Extract the (X, Y) coordinate from the center of the cell holding the provided text.  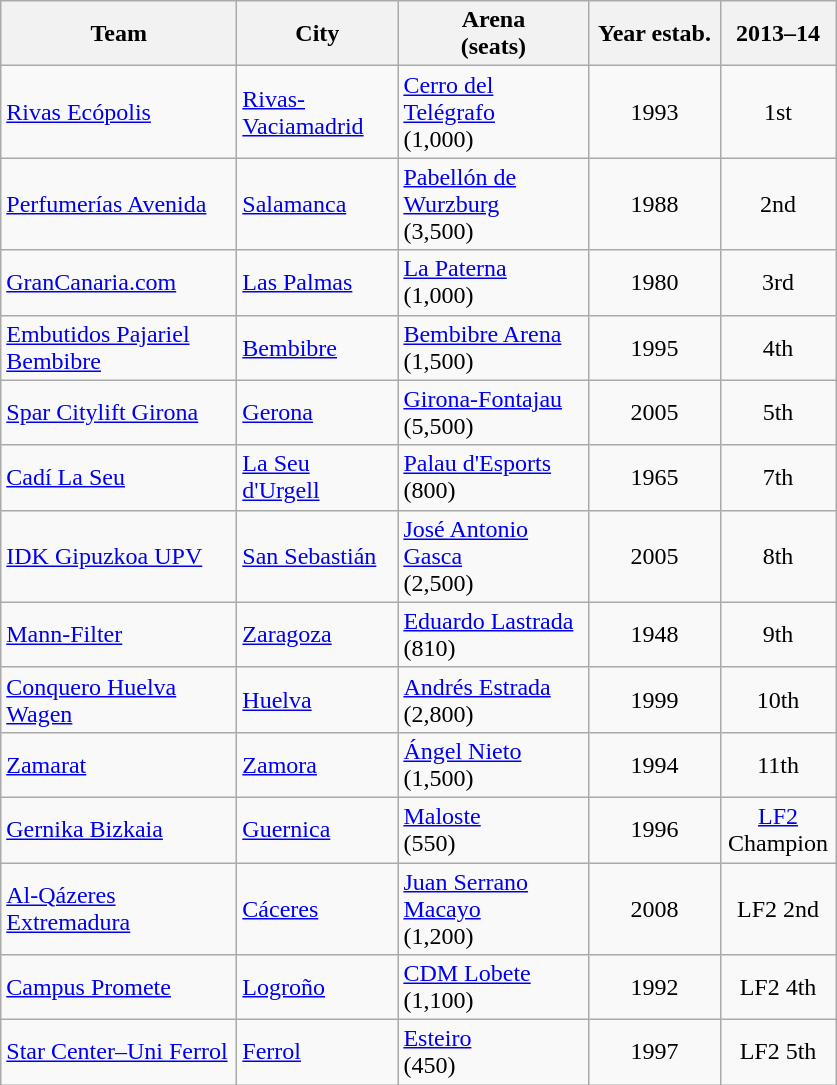
Salamanca (318, 204)
LF2 2nd (778, 908)
LF2 Champion (778, 830)
Gerona (318, 412)
2013–14 (778, 34)
Conquero Huelva Wagen (119, 700)
Andrés Estrada(2,800) (494, 700)
Juan Serrano Macayo(1,200) (494, 908)
Huelva (318, 700)
GranCanaria.com (119, 282)
Cadí La Seu (119, 478)
1999 (654, 700)
8th (778, 556)
Team (119, 34)
Spar Citylift Girona (119, 412)
Las Palmas (318, 282)
10th (778, 700)
Ángel Nieto(1,500) (494, 764)
Guernica (318, 830)
7th (778, 478)
La Paterna(1,000) (494, 282)
1st (778, 112)
Embutidos Pajariel Bembibre (119, 348)
1995 (654, 348)
José Antonio Gasca(2,500) (494, 556)
Year estab. (654, 34)
11th (778, 764)
Mann-Filter (119, 634)
1988 (654, 204)
IDK Gipuzkoa UPV (119, 556)
Rivas Ecópolis (119, 112)
Zaragoza (318, 634)
3rd (778, 282)
Cerro del Telégrafo(1,000) (494, 112)
Gernika Bizkaia (119, 830)
LF2 5th (778, 1052)
Zamora (318, 764)
Zamarat (119, 764)
City (318, 34)
2nd (778, 204)
1965 (654, 478)
Bembibre (318, 348)
Girona-Fontajau(5,500) (494, 412)
1997 (654, 1052)
1993 (654, 112)
LF2 4th (778, 988)
Maloste(550) (494, 830)
1948 (654, 634)
Perfumerías Avenida (119, 204)
1992 (654, 988)
Logroño (318, 988)
Esteiro(450) (494, 1052)
Star Center–Uni Ferrol (119, 1052)
Bembibre Arena(1,500) (494, 348)
Ferrol (318, 1052)
San Sebastián (318, 556)
1994 (654, 764)
9th (778, 634)
Cáceres (318, 908)
5th (778, 412)
4th (778, 348)
CDM Lobete(1,100) (494, 988)
Eduardo Lastrada(810) (494, 634)
Rivas-Vaciamadrid (318, 112)
Campus Promete (119, 988)
2008 (654, 908)
La Seu d'Urgell (318, 478)
Al-Qázeres Extremadura (119, 908)
1980 (654, 282)
Arena(seats) (494, 34)
Palau d'Esports(800) (494, 478)
1996 (654, 830)
Pabellón de Wurzburg(3,500) (494, 204)
